Return (X, Y) of the center of cell containing provided text 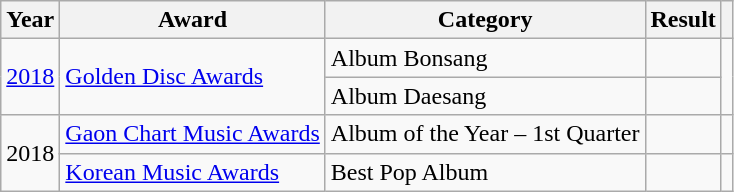
Year (30, 20)
Album Daesang (485, 96)
Award (193, 20)
Korean Music Awards (193, 172)
Gaon Chart Music Awards (193, 134)
Best Pop Album (485, 172)
Album of the Year – 1st Quarter (485, 134)
Album Bonsang (485, 58)
Category (485, 20)
Golden Disc Awards (193, 77)
Result (683, 20)
